Return the (X, Y) coordinate for the center point of the cell that contains the specified text.  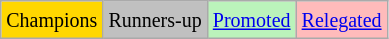
Promoted (252, 20)
Runners-up (155, 20)
Relegated (342, 20)
Champions (52, 20)
